Capture the cell that displays the provided text and extract its (X, Y) central coordinate. 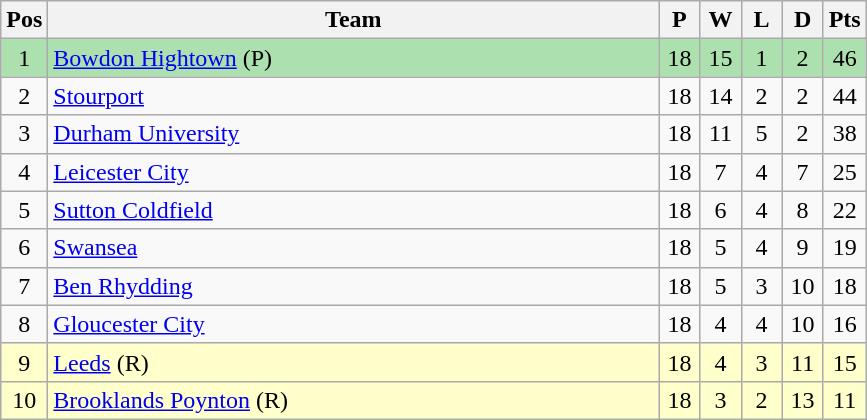
Durham University (354, 134)
Brooklands Poynton (R) (354, 400)
Leicester City (354, 172)
Pts (844, 20)
14 (720, 96)
Ben Rhydding (354, 286)
13 (802, 400)
Swansea (354, 248)
Stourport (354, 96)
L (762, 20)
Pos (24, 20)
Leeds (R) (354, 362)
Team (354, 20)
16 (844, 324)
Gloucester City (354, 324)
W (720, 20)
19 (844, 248)
P (680, 20)
44 (844, 96)
22 (844, 210)
46 (844, 58)
38 (844, 134)
D (802, 20)
Sutton Coldfield (354, 210)
Bowdon Hightown (P) (354, 58)
25 (844, 172)
